Output the (x, y) coordinate of the center of the cell containing the given text.  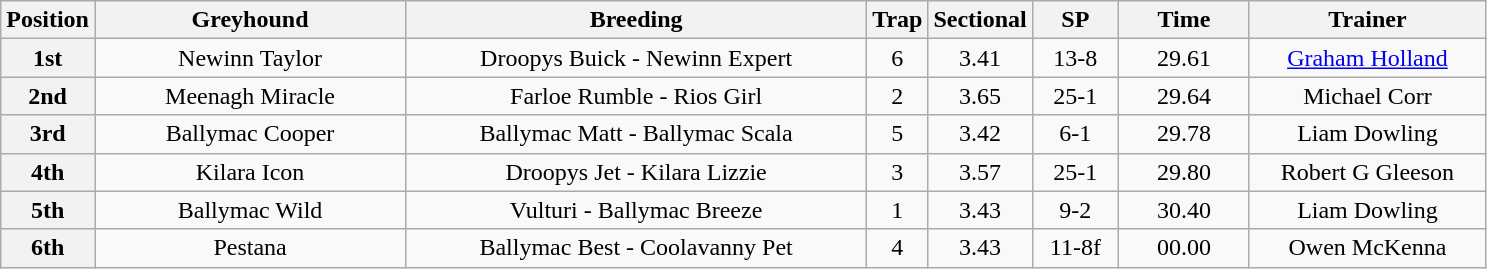
6-1 (1075, 134)
3 (898, 172)
13-8 (1075, 58)
Robert G Gleeson (1367, 172)
6 (898, 58)
Droopys Buick - Newinn Expert (636, 58)
SP (1075, 20)
9-2 (1075, 210)
29.78 (1184, 134)
Greyhound (250, 20)
29.80 (1184, 172)
Farloe Rumble - Rios Girl (636, 96)
1 (898, 210)
Ballymac Cooper (250, 134)
Kilara Icon (250, 172)
Trainer (1367, 20)
Michael Corr (1367, 96)
3.65 (980, 96)
5th (48, 210)
Meenagh Miracle (250, 96)
Vulturi - Ballymac Breeze (636, 210)
Trap (898, 20)
00.00 (1184, 248)
3.42 (980, 134)
Ballymac Matt - Ballymac Scala (636, 134)
Time (1184, 20)
Newinn Taylor (250, 58)
29.61 (1184, 58)
Owen McKenna (1367, 248)
2nd (48, 96)
4th (48, 172)
6th (48, 248)
Pestana (250, 248)
1st (48, 58)
5 (898, 134)
2 (898, 96)
11-8f (1075, 248)
3.57 (980, 172)
3.41 (980, 58)
Graham Holland (1367, 58)
30.40 (1184, 210)
Ballymac Best - Coolavanny Pet (636, 248)
Droopys Jet - Kilara Lizzie (636, 172)
3rd (48, 134)
Sectional (980, 20)
Position (48, 20)
Breeding (636, 20)
Ballymac Wild (250, 210)
4 (898, 248)
29.64 (1184, 96)
